Provide the [x, y] coordinate of the cell's center where the given text is located.  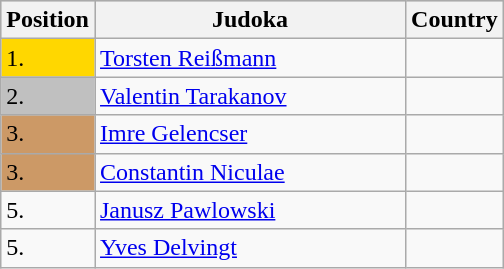
Torsten Reißmann [250, 58]
Judoka [250, 20]
Yves Delvingt [250, 248]
Position [48, 20]
Valentin Tarakanov [250, 96]
Imre Gelencser [250, 134]
Constantin Niculae [250, 172]
Country [455, 20]
Janusz Pawlowski [250, 210]
1. [48, 58]
2. [48, 96]
